Provide the (x, y) coordinate of the cell's center where the given text is located.  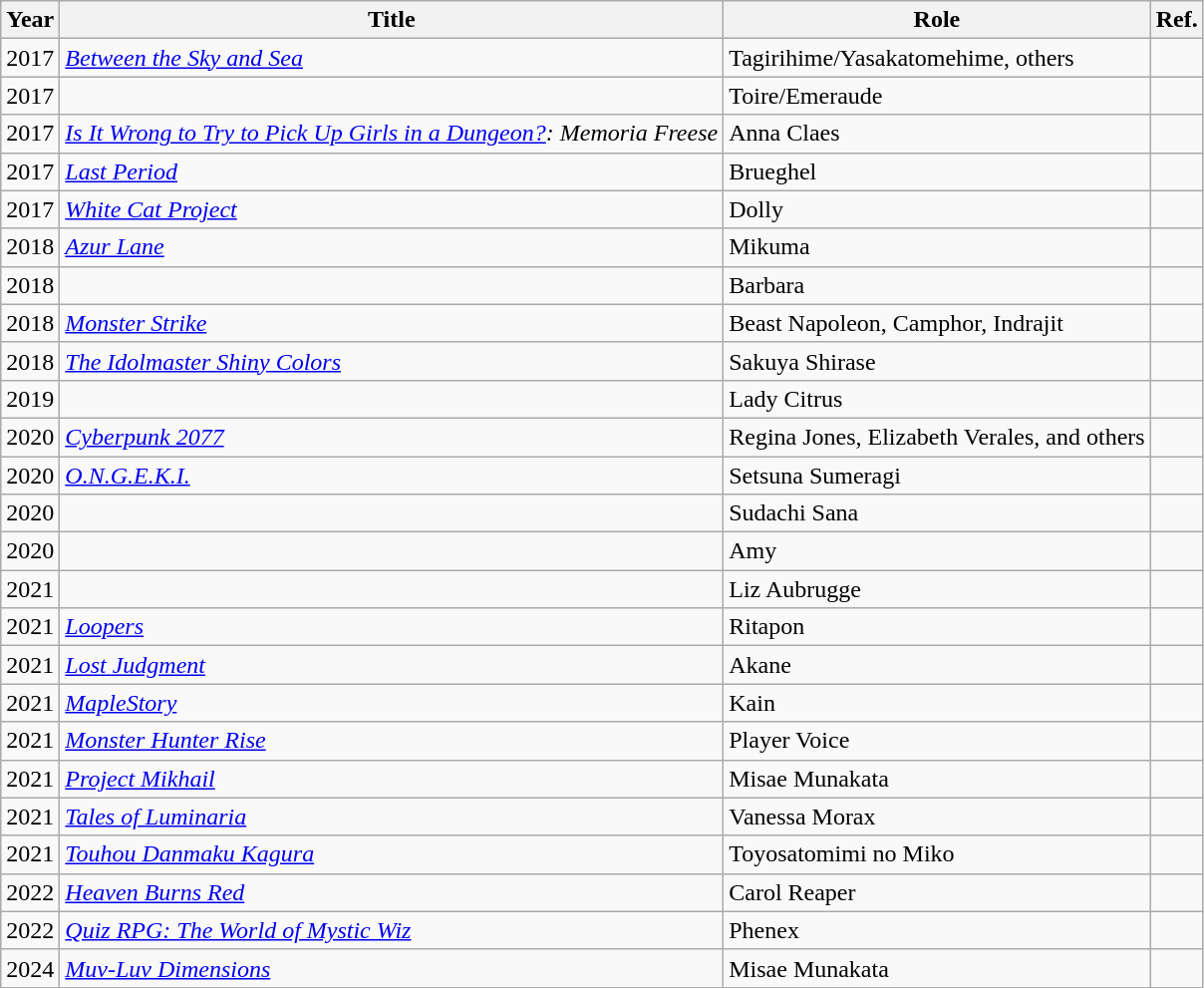
Sakuya Shirase (937, 361)
Carol Reaper (937, 892)
Project Mikhail (392, 779)
Monster Strike (392, 323)
Loopers (392, 627)
Phenex (937, 930)
Monster Hunter Rise (392, 741)
Tagirihime/Yasakatomehime, others (937, 58)
Setsuna Sumeragi (937, 476)
Tales of Luminaria (392, 817)
MapleStory (392, 703)
Dolly (937, 209)
2019 (30, 399)
Quiz RPG: The World of Mystic Wiz (392, 930)
Player Voice (937, 741)
Cyberpunk 2077 (392, 437)
Beast Napoleon, Camphor, Indrajit (937, 323)
Lost Judgment (392, 665)
Liz Aubrugge (937, 589)
The Idolmaster Shiny Colors (392, 361)
Anna Claes (937, 134)
Between the Sky and Sea (392, 58)
Heaven Burns Red (392, 892)
Ritapon (937, 627)
Vanessa Morax (937, 817)
Toire/Emeraude (937, 96)
Muv-Luv Dimensions (392, 968)
Akane (937, 665)
Toyosatomimi no Miko (937, 854)
Sudachi Sana (937, 513)
O.N.G.E.K.I. (392, 476)
Kain (937, 703)
Lady Citrus (937, 399)
Is It Wrong to Try to Pick Up Girls in a Dungeon?: Memoria Freese (392, 134)
Brueghel (937, 171)
Ref. (1176, 20)
White Cat Project (392, 209)
Amy (937, 551)
2024 (30, 968)
Azur Lane (392, 247)
Barbara (937, 285)
Role (937, 20)
Regina Jones, Elizabeth Verales, and others (937, 437)
Mikuma (937, 247)
Year (30, 20)
Title (392, 20)
Last Period (392, 171)
Touhou Danmaku Kagura (392, 854)
